Return the (x, y) coordinate for the center point of the cell that contains the specified text.  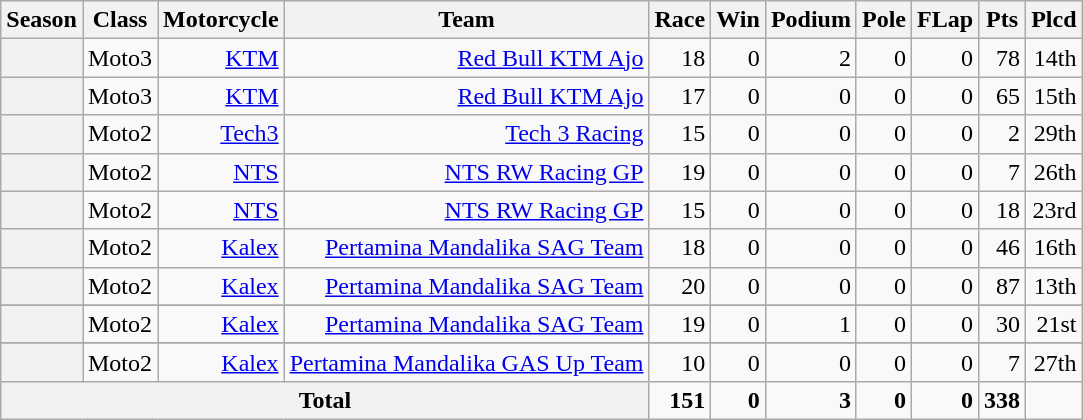
Motorcycle (222, 20)
Total (325, 400)
Class (120, 20)
17 (680, 96)
14th (1054, 58)
21st (1054, 324)
Season (42, 20)
Team (466, 20)
29th (1054, 134)
65 (1002, 96)
1 (810, 324)
Win (738, 20)
Podium (810, 20)
Tech3 (222, 134)
23rd (1054, 210)
87 (1002, 286)
30 (1002, 324)
Pole (884, 20)
78 (1002, 58)
Pts (1002, 20)
FLap (946, 20)
Plcd (1054, 20)
Race (680, 20)
13th (1054, 286)
20 (680, 286)
3 (810, 400)
Pertamina Mandalika GAS Up Team (466, 362)
15th (1054, 96)
46 (1002, 248)
338 (1002, 400)
Tech 3 Racing (466, 134)
16th (1054, 248)
26th (1054, 172)
10 (680, 362)
27th (1054, 362)
151 (680, 400)
